From the cell containing the given text, extract its center point as [X, Y] coordinate. 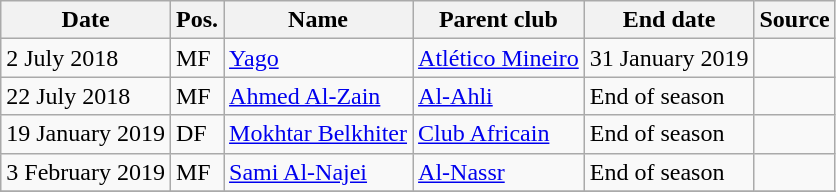
19 January 2019 [86, 134]
Date [86, 20]
Al-Ahli [499, 96]
22 July 2018 [86, 96]
Pos. [196, 20]
Club Africain [499, 134]
31 January 2019 [669, 58]
End date [669, 20]
Yago [318, 58]
Ahmed Al-Zain [318, 96]
3 February 2019 [86, 172]
Name [318, 20]
Mokhtar Belkhiter [318, 134]
Atlético Mineiro [499, 58]
DF [196, 134]
Parent club [499, 20]
Sami Al-Najei [318, 172]
2 July 2018 [86, 58]
Al-Nassr [499, 172]
Source [794, 20]
